Extract the [x, y] coordinate from the center of the cell holding the provided text.  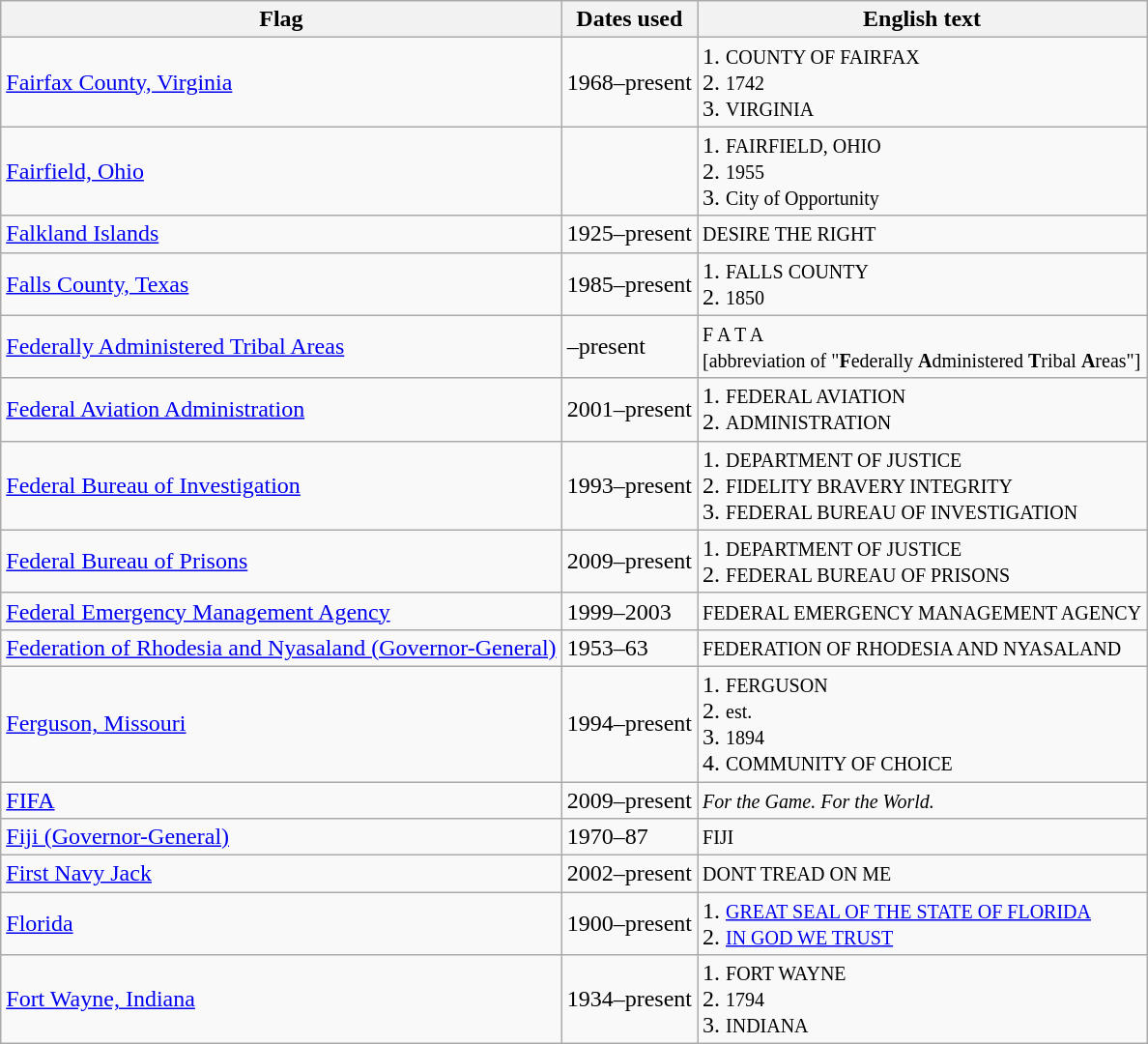
1. FAIRFIELD, OHIO2. 19553. City of Opportunity [922, 171]
1968–present [629, 82]
1999–2003 [629, 611]
FIJI [922, 837]
1953–63 [629, 648]
Federation of Rhodesia and Nyasaland (Governor-General) [281, 648]
Fiji (Governor-General) [281, 837]
1. COUNTY OF FAIRFAX2. 17423. VIRGINIA [922, 82]
Federal Emergency Management Agency [281, 611]
Fort Wayne, Indiana [281, 1000]
Falls County, Texas [281, 284]
Federal Bureau of Prisons [281, 561]
1994–present [629, 723]
FIFA [281, 799]
DESIRE THE RIGHT [922, 234]
1925–present [629, 234]
–present [629, 346]
1. FALLS COUNTY2. 1850 [922, 284]
DONT TREAD ON ME [922, 874]
1. FERGUSON2. est.3. 18944. COMMUNITY OF CHOICE [922, 723]
2002–present [629, 874]
FEDERAL EMERGENCY MANAGEMENT AGENCY [922, 611]
English text [922, 19]
Fairfax County, Virginia [281, 82]
1970–87 [629, 837]
1. FEDERAL AVIATION2. ADMINISTRATION [922, 410]
FEDERATION OF RHODESIA AND NYASALAND [922, 648]
Federal Bureau of Investigation [281, 485]
1. GREAT SEAL OF THE STATE OF FLORIDA2. IN GOD WE TRUST [922, 924]
1993–present [629, 485]
Dates used [629, 19]
Federal Aviation Administration [281, 410]
Ferguson, Missouri [281, 723]
1. DEPARTMENT OF JUSTICE2. FEDERAL BUREAU OF PRISONS [922, 561]
1. DEPARTMENT OF JUSTICE2. FIDELITY BRAVERY INTEGRITY3. FEDERAL BUREAU OF INVESTIGATION [922, 485]
Falkland Islands [281, 234]
1985–present [629, 284]
1900–present [629, 924]
Federally Administered Tribal Areas [281, 346]
Florida [281, 924]
For the Game. For the World. [922, 799]
F A T A[abbreviation of "Federally Administered Tribal Areas"] [922, 346]
2001–present [629, 410]
1934–present [629, 1000]
Flag [281, 19]
1. FORT WAYNE2. 17943. INDIANA [922, 1000]
First Navy Jack [281, 874]
Fairfield, Ohio [281, 171]
